For the text-containing cell, return its midpoint in (x, y) coordinate format. 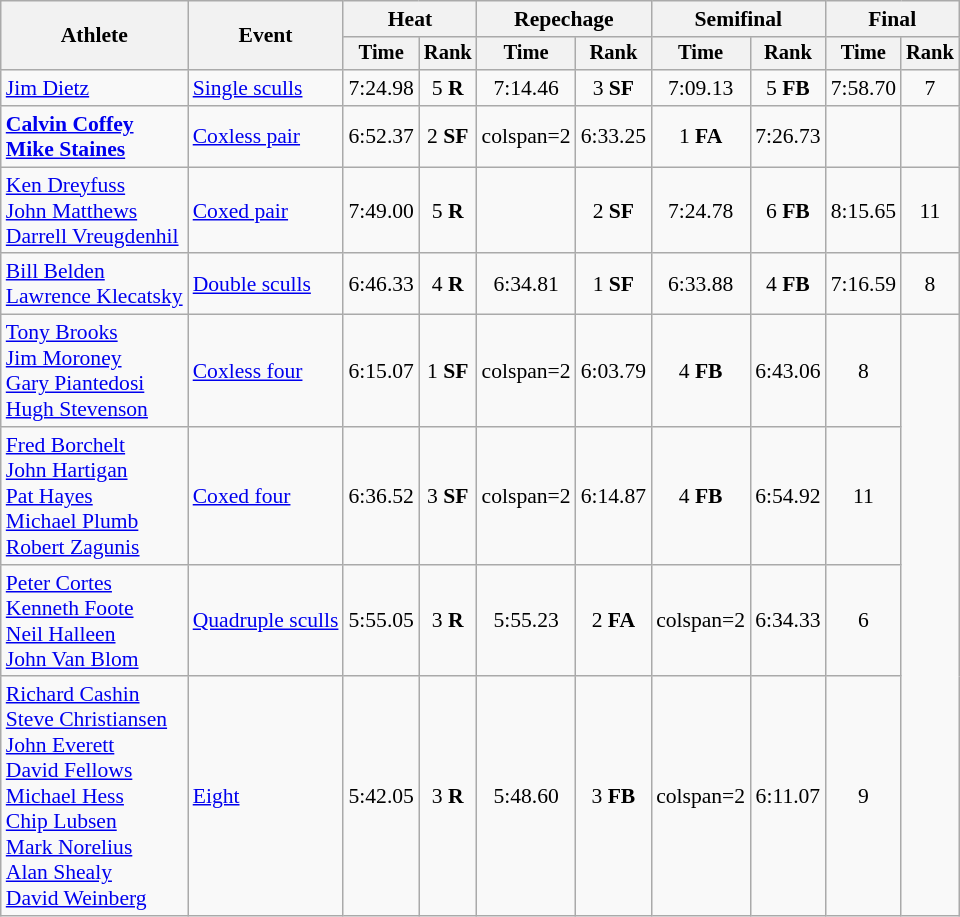
7:26.73 (788, 136)
7:49.00 (380, 210)
6:34.81 (526, 284)
6:46.33 (380, 284)
5:55.05 (380, 621)
Bill BeldenLawrence Klecatsky (94, 284)
Double sculls (266, 284)
6 (864, 621)
Event (266, 36)
6:52.37 (380, 136)
5:42.05 (380, 797)
Tony BrooksJim MoroneyGary PiantedosiHugh Stevenson (94, 371)
6:43.06 (788, 371)
Fred BorcheltJohn HartiganPat HayesMichael PlumbRobert Zagunis (94, 496)
Coxed pair (266, 210)
6:34.33 (788, 621)
Athlete (94, 36)
Final (892, 19)
Heat (410, 19)
7:58.70 (864, 88)
6:33.25 (614, 136)
Calvin CoffeyMike Staines (94, 136)
3 FB (614, 797)
Coxed four (266, 496)
8:15.65 (864, 210)
5:48.60 (526, 797)
7:24.78 (700, 210)
6:36.52 (380, 496)
5 FB (788, 88)
7:14.46 (526, 88)
Semifinal (738, 19)
7:09.13 (700, 88)
Ken DreyfussJohn MatthewsDarrell Vreugdenhil (94, 210)
5:55.23 (526, 621)
7:24.98 (380, 88)
6:33.88 (700, 284)
Coxless pair (266, 136)
1 FA (700, 136)
9 (864, 797)
4 R (448, 284)
2 FA (614, 621)
7 (930, 88)
Quadruple sculls (266, 621)
Richard CashinSteve ChristiansenJohn EverettDavid FellowsMichael HessChip LubsenMark NoreliusAlan ShealyDavid Weinberg (94, 797)
6:14.87 (614, 496)
6:03.79 (614, 371)
Eight (266, 797)
Jim Dietz (94, 88)
6:11.07 (788, 797)
Peter CortesKenneth FooteNeil HalleenJohn Van Blom (94, 621)
6:15.07 (380, 371)
7:16.59 (864, 284)
Single sculls (266, 88)
6 FB (788, 210)
Coxless four (266, 371)
Repechage (564, 19)
6:54.92 (788, 496)
